Output the (X, Y) coordinate of the center of the cell containing the given text.  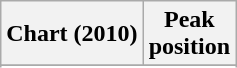
Chart (2010) (72, 34)
Peakposition (189, 34)
